Locate the cell with the specified text and output its (X, Y) center coordinate. 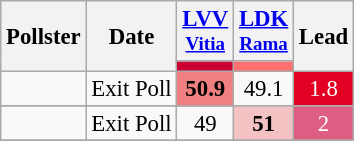
LVV Vitia (206, 31)
Pollster (44, 36)
LDK Rama (264, 31)
Lead (324, 36)
2 (324, 124)
51 (264, 124)
50.9 (206, 90)
49 (206, 124)
49.1 (264, 90)
1.8 (324, 90)
Date (132, 36)
